Return the [X, Y] coordinate for the center point of the cell that contains the specified text.  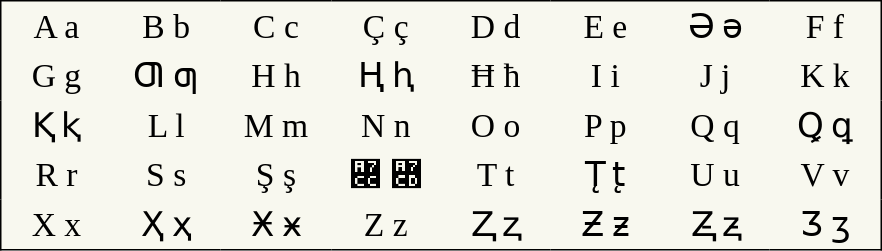
U u [715, 175]
Ƶ ƶ [605, 225]
P p [605, 125]
Ꟍ ꟍ [386, 175]
R r [56, 175]
Ⱬ̵ ⱬ̵ [715, 225]
X x [56, 225]
S s [166, 175]
D d [496, 26]
Ħ ħ [496, 76]
N n [386, 125]
A a [56, 26]
L l [166, 125]
K k [826, 76]
B b [166, 26]
O o [496, 125]
T t [496, 175]
M m [276, 125]
Ⱨ ⱨ [386, 76]
Ә ә [715, 26]
T̨ t̨ [605, 175]
Ⱬ ⱬ [496, 225]
Ӿ ӿ [276, 225]
E e [605, 26]
H h [276, 76]
I i [605, 76]
Z z [386, 225]
Ş ş [276, 175]
G g [56, 76]
C c [276, 26]
Ç ç [386, 26]
Q q [715, 125]
V v [826, 175]
Ӡ ӡ [826, 225]
J j [715, 76]
Ƣ ƣ [166, 76]
Ⱪ ⱪ [56, 125]
F f [826, 26]
Ꝗ ꝗ [826, 125]
Ҳ ҳ [166, 225]
